From the cell containing the given text, extract its center point as (X, Y) coordinate. 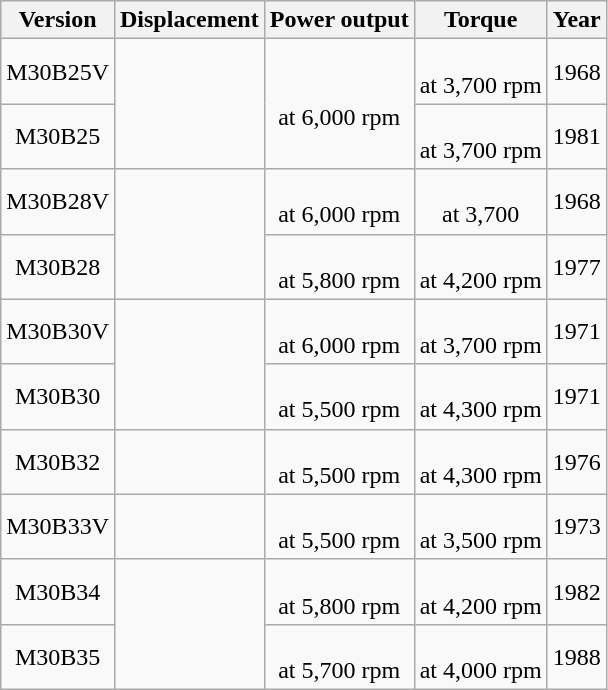
Torque (480, 20)
M30B30V (58, 332)
1982 (576, 592)
M30B28V (58, 202)
at 4,000 rpm (480, 656)
M30B25 (58, 136)
1977 (576, 266)
M30B30 (58, 396)
M30B32 (58, 462)
Displacement (189, 20)
1976 (576, 462)
M30B25V (58, 72)
1988 (576, 656)
at 3,500 rpm (480, 526)
Power output (339, 20)
Version (58, 20)
M30B35 (58, 656)
M30B33V (58, 526)
1981 (576, 136)
Year (576, 20)
at 3,700 (480, 202)
at 5,700 rpm (339, 656)
M30B28 (58, 266)
1973 (576, 526)
M30B34 (58, 592)
